Scan for the cell matching the given text and deliver its [X, Y] coordinate at center. 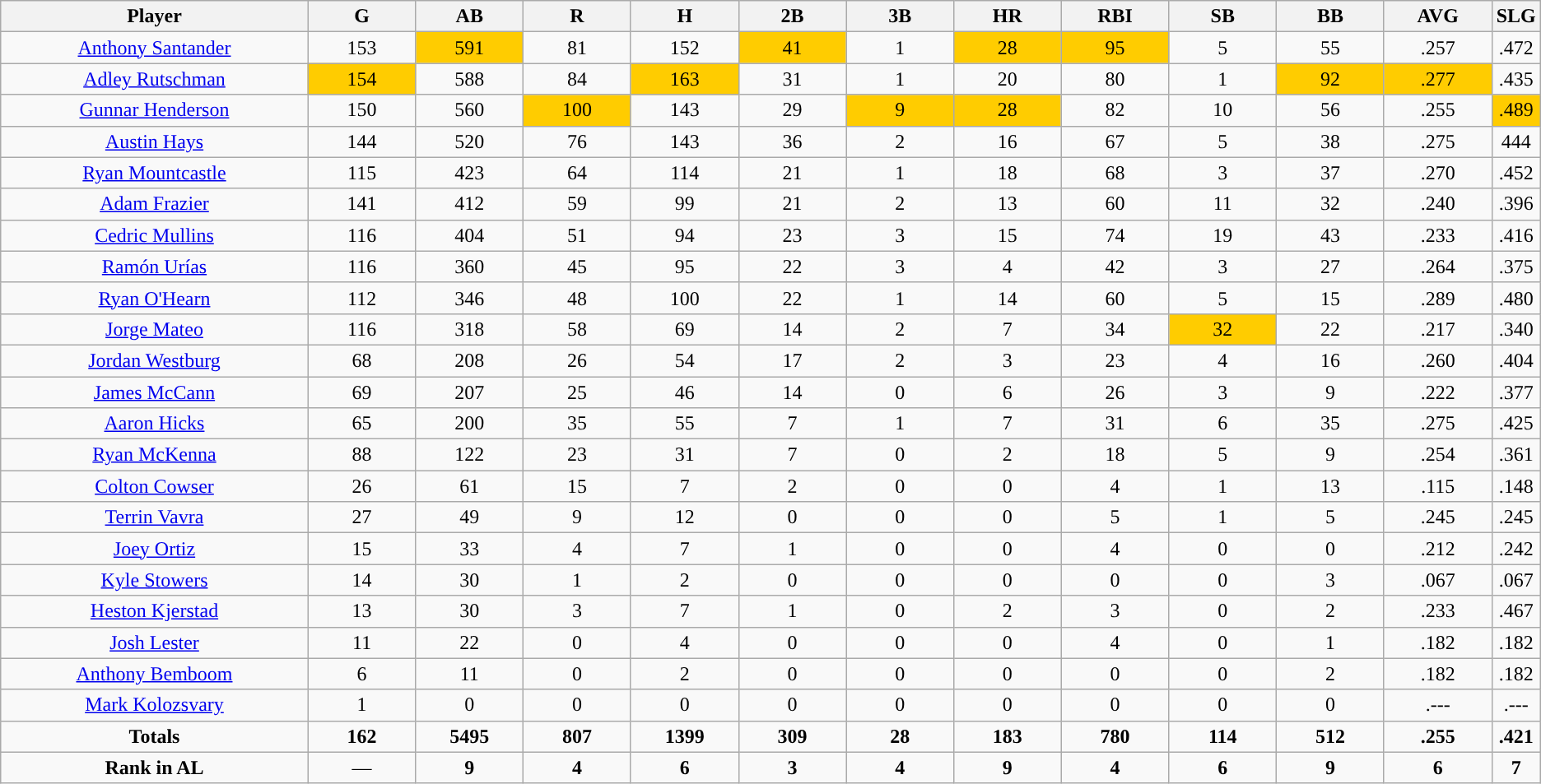
.148 [1516, 486]
200 [469, 424]
.404 [1516, 360]
R [578, 16]
59 [578, 204]
56 [1330, 110]
33 [469, 549]
SLG [1516, 16]
Anthony Santander [155, 48]
34 [1115, 329]
.217 [1437, 329]
58 [578, 329]
163 [685, 79]
80 [1115, 79]
81 [578, 48]
Jordan Westburg [155, 360]
318 [469, 329]
360 [469, 267]
.489 [1516, 110]
38 [1330, 141]
67 [1115, 141]
.472 [1516, 48]
36 [792, 141]
.242 [1516, 549]
150 [362, 110]
.377 [1516, 392]
.115 [1437, 486]
560 [469, 110]
520 [469, 141]
.425 [1516, 424]
112 [362, 298]
37 [1330, 173]
Player [155, 16]
84 [578, 79]
115 [362, 173]
41 [792, 48]
.340 [1516, 329]
144 [362, 141]
309 [792, 736]
Ryan O'Hearn [155, 298]
512 [1330, 736]
Totals [155, 736]
12 [685, 517]
54 [685, 360]
.421 [1516, 736]
Cedric Mullins [155, 235]
43 [1330, 235]
346 [469, 298]
64 [578, 173]
Gunnar Henderson [155, 110]
.435 [1516, 79]
88 [362, 455]
49 [469, 517]
99 [685, 204]
74 [1115, 235]
5495 [469, 736]
61 [469, 486]
Ryan Mountcastle [155, 173]
H [685, 16]
1399 [685, 736]
162 [362, 736]
Kyle Stowers [155, 580]
42 [1115, 267]
.416 [1516, 235]
92 [1330, 79]
Aaron Hicks [155, 424]
807 [578, 736]
Ramón Urías [155, 267]
.396 [1516, 204]
.254 [1437, 455]
2B [792, 16]
.222 [1437, 392]
Terrin Vavra [155, 517]
HR [1008, 16]
.289 [1437, 298]
.212 [1437, 549]
122 [469, 455]
AVG [1437, 16]
780 [1115, 736]
Adley Rutschman [155, 79]
153 [362, 48]
423 [469, 173]
588 [469, 79]
3B [901, 16]
Heston Kjerstad [155, 611]
94 [685, 235]
G [362, 16]
208 [469, 360]
Anthony Bemboom [155, 674]
183 [1008, 736]
19 [1223, 235]
141 [362, 204]
207 [469, 392]
Jorge Mateo [155, 329]
.277 [1437, 79]
.264 [1437, 267]
.257 [1437, 48]
10 [1223, 110]
152 [685, 48]
404 [469, 235]
.260 [1437, 360]
51 [578, 235]
Colton Cowser [155, 486]
RBI [1115, 16]
Rank in AL [155, 768]
Joey Ortiz [155, 549]
.270 [1437, 173]
Austin Hays [155, 141]
48 [578, 298]
154 [362, 79]
— [362, 768]
591 [469, 48]
76 [578, 141]
Mark Kolozsvary [155, 705]
46 [685, 392]
BB [1330, 16]
.240 [1437, 204]
Ryan McKenna [155, 455]
412 [469, 204]
Adam Frazier [155, 204]
29 [792, 110]
82 [1115, 110]
25 [578, 392]
65 [362, 424]
45 [578, 267]
.480 [1516, 298]
.361 [1516, 455]
20 [1008, 79]
AB [469, 16]
444 [1516, 141]
.467 [1516, 611]
James McCann [155, 392]
17 [792, 360]
SB [1223, 16]
Josh Lester [155, 643]
.452 [1516, 173]
.375 [1516, 267]
